Extract the (x, y) coordinate from the center of the cell holding the provided text.  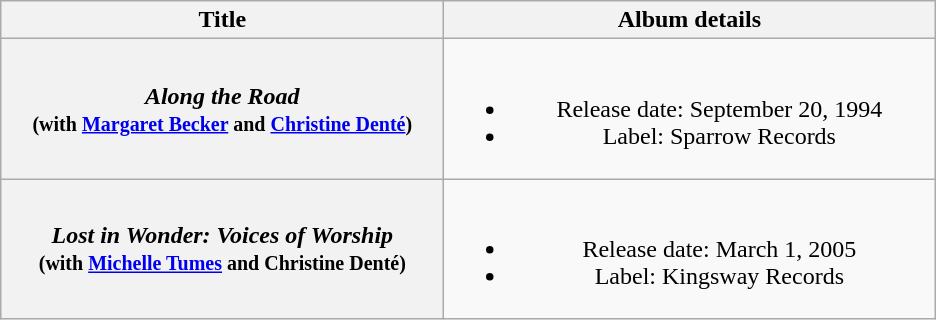
Album details (690, 20)
Release date: September 20, 1994Label: Sparrow Records (690, 109)
Lost in Wonder: Voices of Worship(with Michelle Tumes and Christine Denté) (222, 249)
Along the Road(with Margaret Becker and Christine Denté) (222, 109)
Title (222, 20)
Release date: March 1, 2005Label: Kingsway Records (690, 249)
